Scan for the cell matching the given text and deliver its (X, Y) coordinate at center. 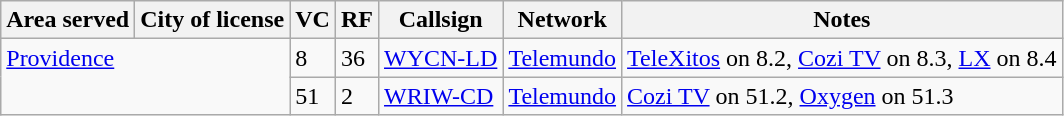
WRIW-CD (440, 96)
Providence (146, 77)
City of license (212, 20)
51 (313, 96)
2 (356, 96)
VC (313, 20)
Callsign (440, 20)
Area served (68, 20)
8 (313, 58)
RF (356, 20)
Cozi TV on 51.2, Oxygen on 51.3 (842, 96)
36 (356, 58)
Notes (842, 20)
Network (562, 20)
TeleXitos on 8.2, Cozi TV on 8.3, LX on 8.4 (842, 58)
WYCN-LD (440, 58)
